Output the [x, y] coordinate of the center of the cell containing the given text.  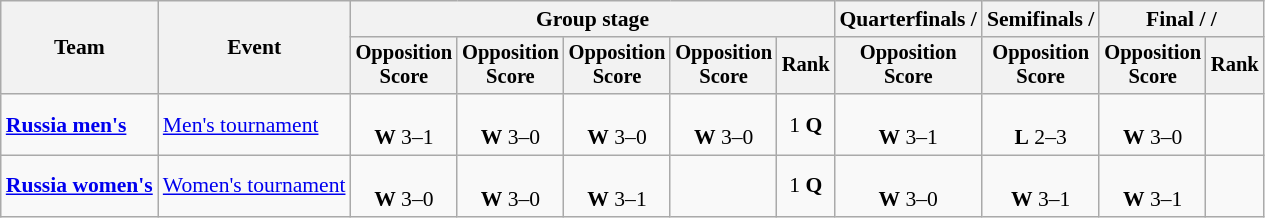
Russia women's [80, 186]
Group stage [593, 19]
Men's tournament [254, 124]
Final / / [1181, 19]
Quarterfinals / [908, 19]
Event [254, 48]
Russia men's [80, 124]
Women's tournament [254, 186]
Semifinals / [1040, 19]
L 2–3 [1040, 124]
Team [80, 48]
